Determine the [X, Y] coordinate at the center of the cell enclosing the given text.  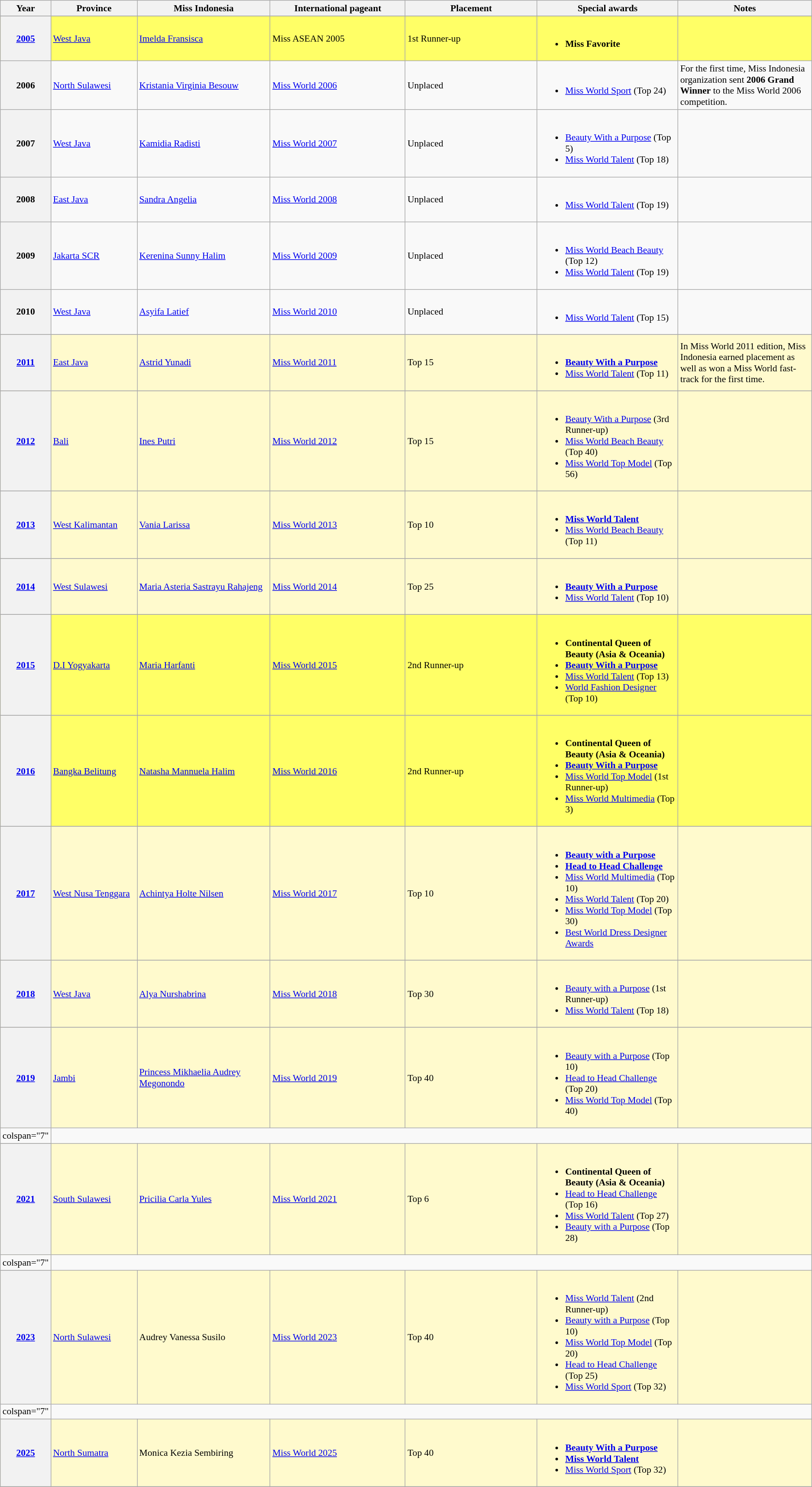
2005 [26, 39]
Beauty with a Purpose (1st Runner-up)Miss World Talent (Top 18) [608, 994]
Miss World 2025 [338, 1453]
2012 [26, 441]
North Sumatra [94, 1453]
Miss World TalentMiss World Beach Beauty (Top 11) [608, 525]
Continental Queen of Beauty (Asia & Oceania)Beauty With a PurposeMiss World Top Model (1st Runner-up)Miss World Multimedia (Top 3) [608, 771]
2011 [26, 363]
In Miss World 2011 edition, Miss Indonesia earned placement as well as won a Miss World fast-track for the first time. [745, 363]
2016 [26, 771]
2017 [26, 893]
Imelda Fransisca [204, 39]
Ines Putri [204, 441]
Kristania Virginia Besouw [204, 85]
Beauty With a PurposeMiss World TalentMiss World Sport (Top 32) [608, 1453]
Beauty With a PurposeMiss World Talent (Top 10) [608, 587]
Pricilia Carla Yules [204, 1199]
Asyifa Latief [204, 312]
2006 [26, 85]
2015 [26, 665]
2018 [26, 994]
Kerenina Sunny Halim [204, 256]
Miss World 2008 [338, 199]
2007 [26, 143]
Natasha Mannuela Halim [204, 771]
Beauty with a Purpose (Top 10)Head to Head Challenge (Top 20)Miss World Top Model (Top 40) [608, 1078]
West Sulawesi [94, 587]
Jakarta SCR [94, 256]
Achintya Holte Nilsen [204, 893]
South Sulawesi [94, 1199]
Audrey Vanessa Susilo [204, 1337]
Top 25 [471, 587]
West Nusa Tenggara [94, 893]
Province [94, 8]
Sandra Angelia [204, 199]
Miss World Beach Beauty (Top 12)Miss World Talent (Top 19) [608, 256]
Miss World Talent (Top 15) [608, 312]
Miss World 2018 [338, 994]
2010 [26, 312]
Miss World 2015 [338, 665]
2025 [26, 1453]
2009 [26, 256]
Beauty With a Purpose (Top 5)Miss World Talent (Top 18) [608, 143]
Miss World 2016 [338, 771]
Maria Harfanti [204, 665]
Miss World 2011 [338, 363]
Bangka Belitung [94, 771]
Kamidia Radisti [204, 143]
Astrid Yunadi [204, 363]
Alya Nurshabrina [204, 994]
For the first time, Miss Indonesia organization sent 2006 Grand Winner to the Miss World 2006 competition. [745, 85]
Miss World 2019 [338, 1078]
2008 [26, 199]
West Kalimantan [94, 525]
2014 [26, 587]
1st Runner-up [471, 39]
Princess Mikhaelia Audrey Megonondo [204, 1078]
Top 30 [471, 994]
Special awards [608, 8]
2013 [26, 525]
Beauty With a Purpose (3rd Runner-up)Miss World Beach Beauty (Top 40)Miss World Top Model (Top 56) [608, 441]
Top 6 [471, 1199]
2021 [26, 1199]
D.I Yogyakarta [94, 665]
Miss World 2021 [338, 1199]
Miss World 2006 [338, 85]
Placement [471, 8]
Miss World 2017 [338, 893]
Notes [745, 8]
Miss World 2010 [338, 312]
Miss World 2007 [338, 143]
Miss World Sport (Top 24) [608, 85]
Maria Asteria Sastrayu Rahajeng [204, 587]
Miss World 2014 [338, 587]
Miss World 2013 [338, 525]
Continental Queen of Beauty (Asia & Oceania)Head to Head Challenge (Top 16)Miss World Talent (Top 27)Beauty with a Purpose (Top 28) [608, 1199]
Miss Indonesia [204, 8]
Miss World Talent (2nd Runner-up)Beauty with a Purpose (Top 10)Miss World Top Model (Top 20)Head to Head Challenge (Top 25)Miss World Sport (Top 32) [608, 1337]
International pageant [338, 8]
Vania Larissa [204, 525]
Miss World Talent (Top 19) [608, 199]
Continental Queen of Beauty (Asia & Oceania)Beauty With a PurposeMiss World Talent (Top 13)World Fashion Designer (Top 10) [608, 665]
Miss ASEAN 2005 [338, 39]
Year [26, 8]
Miss World 2009 [338, 256]
2019 [26, 1078]
2023 [26, 1337]
Miss World 2023 [338, 1337]
Miss Favorite [608, 39]
Monica Kezia Sembiring [204, 1453]
Beauty With a PurposeMiss World Talent (Top 11) [608, 363]
Miss World 2012 [338, 441]
Bali [94, 441]
Jambi [94, 1078]
